Extract the [X, Y] coordinate from the center of the cell holding the provided text.  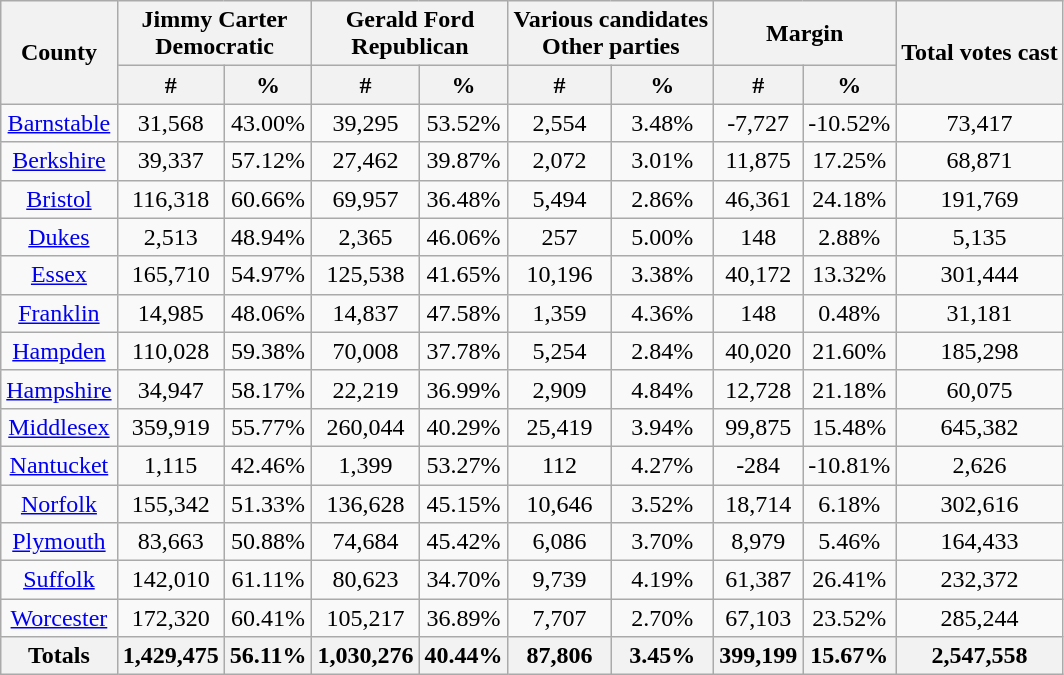
57.12% [268, 161]
39,295 [366, 123]
11,875 [758, 161]
46,361 [758, 199]
Jimmy CarterDemocratic [214, 34]
2,909 [560, 389]
3.70% [662, 542]
60,075 [980, 389]
125,538 [366, 275]
40.29% [464, 427]
40,172 [758, 275]
Margin [805, 34]
50.88% [268, 542]
1,429,475 [170, 656]
48.94% [268, 237]
191,769 [980, 199]
1,115 [170, 465]
25,419 [560, 427]
285,244 [980, 618]
5,494 [560, 199]
3.52% [662, 503]
Hampden [59, 351]
Middlesex [59, 427]
9,739 [560, 580]
399,199 [758, 656]
257 [560, 237]
26.41% [850, 580]
2,365 [366, 237]
Berkshire [59, 161]
2,072 [560, 161]
5.46% [850, 542]
56.11% [268, 656]
Norfolk [59, 503]
-10.81% [850, 465]
23.52% [850, 618]
61,387 [758, 580]
3.38% [662, 275]
87,806 [560, 656]
51.33% [268, 503]
40,020 [758, 351]
5,135 [980, 237]
37.78% [464, 351]
Dukes [59, 237]
1,359 [560, 313]
45.42% [464, 542]
5.00% [662, 237]
4.84% [662, 389]
164,433 [980, 542]
74,684 [366, 542]
185,298 [980, 351]
4.19% [662, 580]
0.48% [850, 313]
-10.52% [850, 123]
Bristol [59, 199]
18,714 [758, 503]
12,728 [758, 389]
2.86% [662, 199]
112 [560, 465]
260,044 [366, 427]
73,417 [980, 123]
4.27% [662, 465]
36.89% [464, 618]
7,707 [560, 618]
22,219 [366, 389]
2,513 [170, 237]
80,623 [366, 580]
Hampshire [59, 389]
Barnstable [59, 123]
645,382 [980, 427]
1,030,276 [366, 656]
40.44% [464, 656]
Suffolk [59, 580]
21.60% [850, 351]
Plymouth [59, 542]
-7,727 [758, 123]
59.38% [268, 351]
47.58% [464, 313]
14,837 [366, 313]
302,616 [980, 503]
142,010 [170, 580]
136,628 [366, 503]
53.27% [464, 465]
54.97% [268, 275]
105,217 [366, 618]
2.84% [662, 351]
21.18% [850, 389]
53.52% [464, 123]
2,547,558 [980, 656]
4.36% [662, 313]
Worcester [59, 618]
67,103 [758, 618]
68,871 [980, 161]
Gerald FordRepublican [410, 34]
165,710 [170, 275]
232,372 [980, 580]
10,196 [560, 275]
70,008 [366, 351]
48.06% [268, 313]
17.25% [850, 161]
2,626 [980, 465]
3.48% [662, 123]
60.41% [268, 618]
301,444 [980, 275]
Essex [59, 275]
2.70% [662, 618]
24.18% [850, 199]
6.18% [850, 503]
31,568 [170, 123]
8,979 [758, 542]
27,462 [366, 161]
99,875 [758, 427]
83,663 [170, 542]
2,554 [560, 123]
Totals [59, 656]
55.77% [268, 427]
Nantucket [59, 465]
10,646 [560, 503]
3.94% [662, 427]
36.48% [464, 199]
2.88% [850, 237]
Franklin [59, 313]
34.70% [464, 580]
60.66% [268, 199]
43.00% [268, 123]
39.87% [464, 161]
42.46% [268, 465]
3.45% [662, 656]
1,399 [366, 465]
31,181 [980, 313]
13.32% [850, 275]
6,086 [560, 542]
15.48% [850, 427]
39,337 [170, 161]
36.99% [464, 389]
41.65% [464, 275]
110,028 [170, 351]
Various candidatesOther parties [611, 34]
34,947 [170, 389]
15.67% [850, 656]
Total votes cast [980, 52]
359,919 [170, 427]
45.15% [464, 503]
-284 [758, 465]
116,318 [170, 199]
155,342 [170, 503]
172,320 [170, 618]
61.11% [268, 580]
46.06% [464, 237]
5,254 [560, 351]
County [59, 52]
3.01% [662, 161]
69,957 [366, 199]
14,985 [170, 313]
58.17% [268, 389]
